Locate the cell with the specified text and output its [x, y] center coordinate. 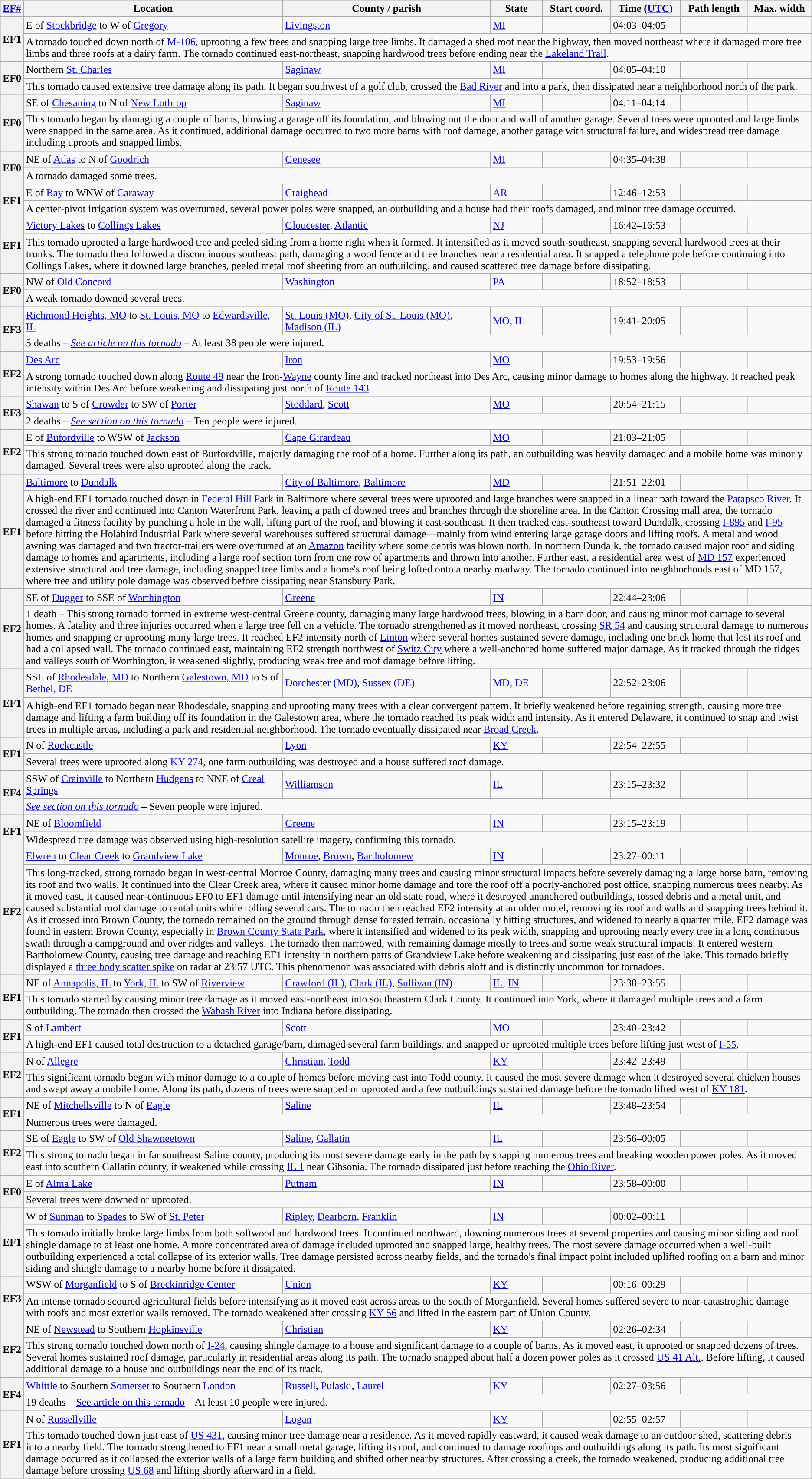
SE of Chesaning to N of New Lothrop [153, 103]
02:27–03:56 [645, 1386]
E of Bufordville to WSW of Jackson [153, 437]
Whittle to Southern Somerset to Southern London [153, 1386]
MD, DE [517, 683]
22:44–23:06 [645, 597]
NE of Mitchellsville to N of Eagle [153, 1105]
Start coord. [576, 9]
23:15–23:32 [645, 785]
Elwren to Clear Creek to Grandview Lake [153, 856]
23:56–00:05 [645, 1139]
04:11–04:14 [645, 103]
20:54–21:15 [645, 404]
Williamson [387, 785]
MD [517, 482]
Time (UTC) [645, 9]
SSE of Rhodesdale, MD to Northern Galestown, MD to S of Bethel, DE [153, 683]
22:54–22:55 [645, 746]
Livingston [387, 25]
Christian, Todd [387, 1061]
Genesee [387, 159]
NE of Annapolis, IL to York, IL to SW of Riverview [153, 983]
N of Russellville [153, 1419]
NJ [517, 225]
Shawan to S of Crowder to SW of Porter [153, 404]
Baltimore to Dundalk [153, 482]
2 deaths – See section on this tornado – Ten people were injured. [417, 421]
23:48–23:54 [645, 1105]
County / parish [387, 9]
Washington [387, 282]
19:41–20:05 [645, 321]
See section on this tornado – Seven people were injured. [417, 807]
A weak tornado downed several trees. [417, 299]
E of Bay to WNW of Caraway [153, 192]
Richmond Heights, MO to St. Louis, MO to Edwardsville, IL [153, 321]
E of Stockbridge to W of Gregory [153, 25]
Saline, Gallatin [387, 1139]
04:05–04:10 [645, 70]
Several trees were downed or uprooted. [417, 1200]
S of Lambert [153, 1028]
Logan [387, 1419]
Several trees were uprooted along KY 274, one farm outbuilding was destroyed and a house suffered roof damage. [417, 762]
NE of Bloomfield [153, 823]
NE of Atlas to N of Goodrich [153, 159]
12:46–12:53 [645, 192]
02:26–02:34 [645, 1329]
PA [517, 282]
00:02–00:11 [645, 1216]
Christian [387, 1329]
NE of Newstead to Southern Hopkinsville [153, 1329]
23:42–23:49 [645, 1061]
16:42–16:53 [645, 225]
Saline [387, 1105]
21:51–22:01 [645, 482]
18:52–18:53 [645, 282]
Monroe, Brown, Bartholomew [387, 856]
WSW of Morganfield to S of Breckinridge Center [153, 1285]
E of Alma Lake [153, 1183]
EF# [12, 9]
A tornado damaged some trees. [417, 176]
Location [153, 9]
23:40–23:42 [645, 1028]
02:55–02:57 [645, 1419]
MO, IL [517, 321]
21:03–21:05 [645, 437]
Iron [387, 360]
Cape Girardeau [387, 437]
N of Rockcastle [153, 746]
00:16–00:29 [645, 1285]
NW of Old Concord [153, 282]
Lyon [387, 746]
Widespread tree damage was observed using high-resolution satellite imagery, confirming this tornado. [417, 840]
Crawford (IL), Clark (IL), Sullivan (IN) [387, 983]
Ripley, Dearborn, Franklin [387, 1216]
23:27–00:11 [645, 856]
5 deaths – See article on this tornado – At least 38 people were injured. [417, 343]
Dorchester (MD), Sussex (DE) [387, 683]
23:58–00:00 [645, 1183]
23:38–23:55 [645, 983]
AR [517, 192]
19:53–19:56 [645, 360]
19 deaths – See article on this tornado – At least 10 people were injured. [417, 1402]
Russell, Pulaski, Laurel [387, 1386]
Gloucester, Atlantic [387, 225]
Union [387, 1285]
Craighead [387, 192]
SSW of Crainville to Northern Hudgens to NNE of Creal Springs [153, 785]
Numerous trees were damaged. [417, 1122]
22:52–23:06 [645, 683]
04:03–04:05 [645, 25]
State [517, 9]
Des Arc [153, 360]
SE of Dugger to SSE of Worthington [153, 597]
IL, IN [517, 983]
Path length [714, 9]
Stoddard, Scott [387, 404]
N of Allegre [153, 1061]
Putnam [387, 1183]
City of Baltimore, Baltimore [387, 482]
04:35–04:38 [645, 159]
Northern St. Charles [153, 70]
St. Louis (MO), City of St. Louis (MO), Madison (IL) [387, 321]
Victory Lakes to Collings Lakes [153, 225]
W of Sunman to Spades to SW of St. Peter [153, 1216]
Scott [387, 1028]
23:15–23:19 [645, 823]
SE of Eagle to SW of Old Shawneetown [153, 1139]
Max. width [780, 9]
